Return the (x, y) coordinate for the center point of the cell that contains the specified text.  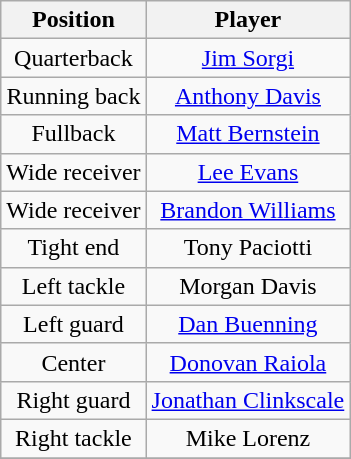
Right tackle (74, 438)
Anthony Davis (248, 96)
Fullback (74, 134)
Left tackle (74, 286)
Matt Bernstein (248, 134)
Jonathan Clinkscale (248, 400)
Morgan Davis (248, 286)
Lee Evans (248, 172)
Dan Buenning (248, 324)
Tony Paciotti (248, 248)
Position (74, 20)
Tight end (74, 248)
Right guard (74, 400)
Center (74, 362)
Mike Lorenz (248, 438)
Jim Sorgi (248, 58)
Player (248, 20)
Left guard (74, 324)
Running back (74, 96)
Brandon Williams (248, 210)
Quarterback (74, 58)
Donovan Raiola (248, 362)
